Provide the (x, y) coordinate of the cell's center where the given text is located.  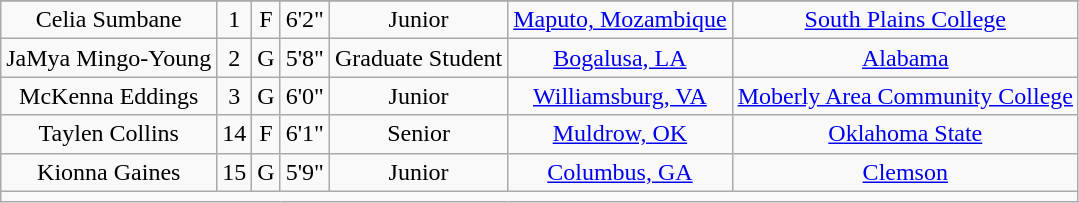
1 (234, 20)
Williamsburg, VA (620, 96)
Muldrow, OK (620, 134)
6'1" (304, 134)
McKenna Eddings (109, 96)
Senior (418, 134)
3 (234, 96)
Maputo, Mozambique (620, 20)
Oklahoma State (905, 134)
5'9" (304, 172)
14 (234, 134)
5'8" (304, 58)
Graduate Student (418, 58)
Kionna Gaines (109, 172)
6'0" (304, 96)
6'2" (304, 20)
South Plains College (905, 20)
15 (234, 172)
2 (234, 58)
Alabama (905, 58)
Bogalusa, LA (620, 58)
Clemson (905, 172)
Taylen Collins (109, 134)
Columbus, GA (620, 172)
Celia Sumbane (109, 20)
JaMya Mingo-Young (109, 58)
Moberly Area Community College (905, 96)
